Provide the (x, y) coordinate of the cell's center where the given text is located.  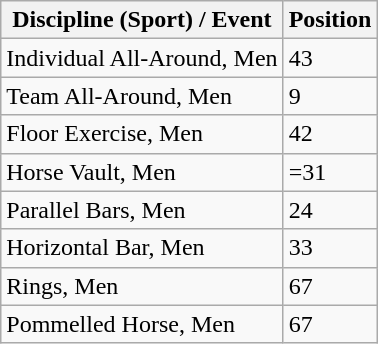
Pommelled Horse, Men (142, 324)
Horse Vault, Men (142, 172)
Position (330, 20)
24 (330, 210)
Horizontal Bar, Men (142, 248)
43 (330, 58)
=31 (330, 172)
42 (330, 134)
Individual All-Around, Men (142, 58)
Parallel Bars, Men (142, 210)
9 (330, 96)
Team All-Around, Men (142, 96)
Rings, Men (142, 286)
Discipline (Sport) / Event (142, 20)
Floor Exercise, Men (142, 134)
33 (330, 248)
